From the cell containing the given text, extract its center point as (X, Y) coordinate. 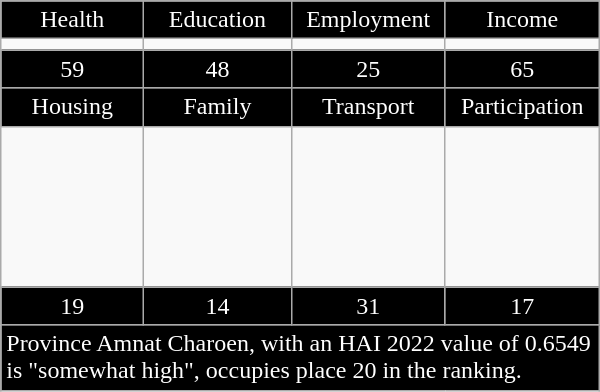
14 (218, 306)
59 (72, 69)
Housing (72, 107)
19 (72, 306)
Income (522, 20)
17 (522, 306)
Education (218, 20)
Participation (522, 107)
Family (218, 107)
Province Amnat Charoen, with an HAI 2022 value of 0.6549 is "somewhat high", occupies place 20 in the ranking. (300, 358)
25 (368, 69)
48 (218, 69)
Employment (368, 20)
31 (368, 306)
Health (72, 20)
65 (522, 69)
Transport (368, 107)
